Identify which cell holds the provided text, then report its (X, Y) central coordinate. 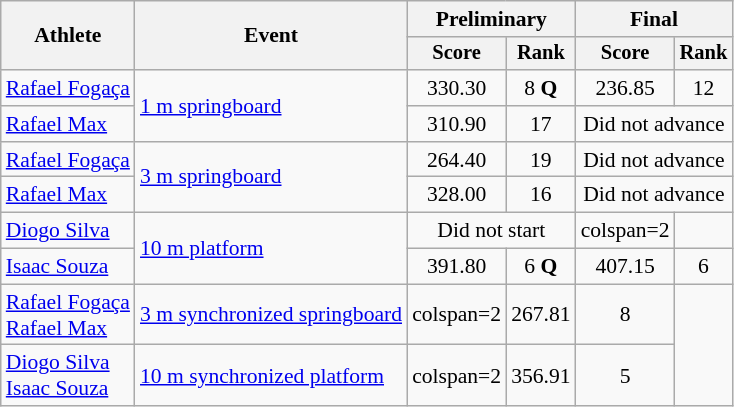
8 (626, 314)
236.85 (626, 88)
407.15 (626, 267)
Isaac Souza (68, 267)
Event (271, 36)
8 Q (540, 88)
264.40 (456, 160)
Diogo Silva (68, 231)
19 (540, 160)
17 (540, 124)
16 (540, 195)
330.30 (456, 88)
Rafael FogaçaRafael Max (68, 314)
391.80 (456, 267)
3 m springboard (271, 178)
Did not start (492, 231)
12 (704, 88)
3 m synchronized springboard (271, 314)
Final (654, 19)
Athlete (68, 36)
6 Q (540, 267)
1 m springboard (271, 106)
267.81 (540, 314)
6 (704, 267)
356.91 (540, 376)
10 m synchronized platform (271, 376)
328.00 (456, 195)
Preliminary (492, 19)
310.90 (456, 124)
5 (626, 376)
Diogo SilvaIsaac Souza (68, 376)
10 m platform (271, 248)
